Pinpoint the cell where the given text exists, returning its [X, Y] midpoint coordinate. 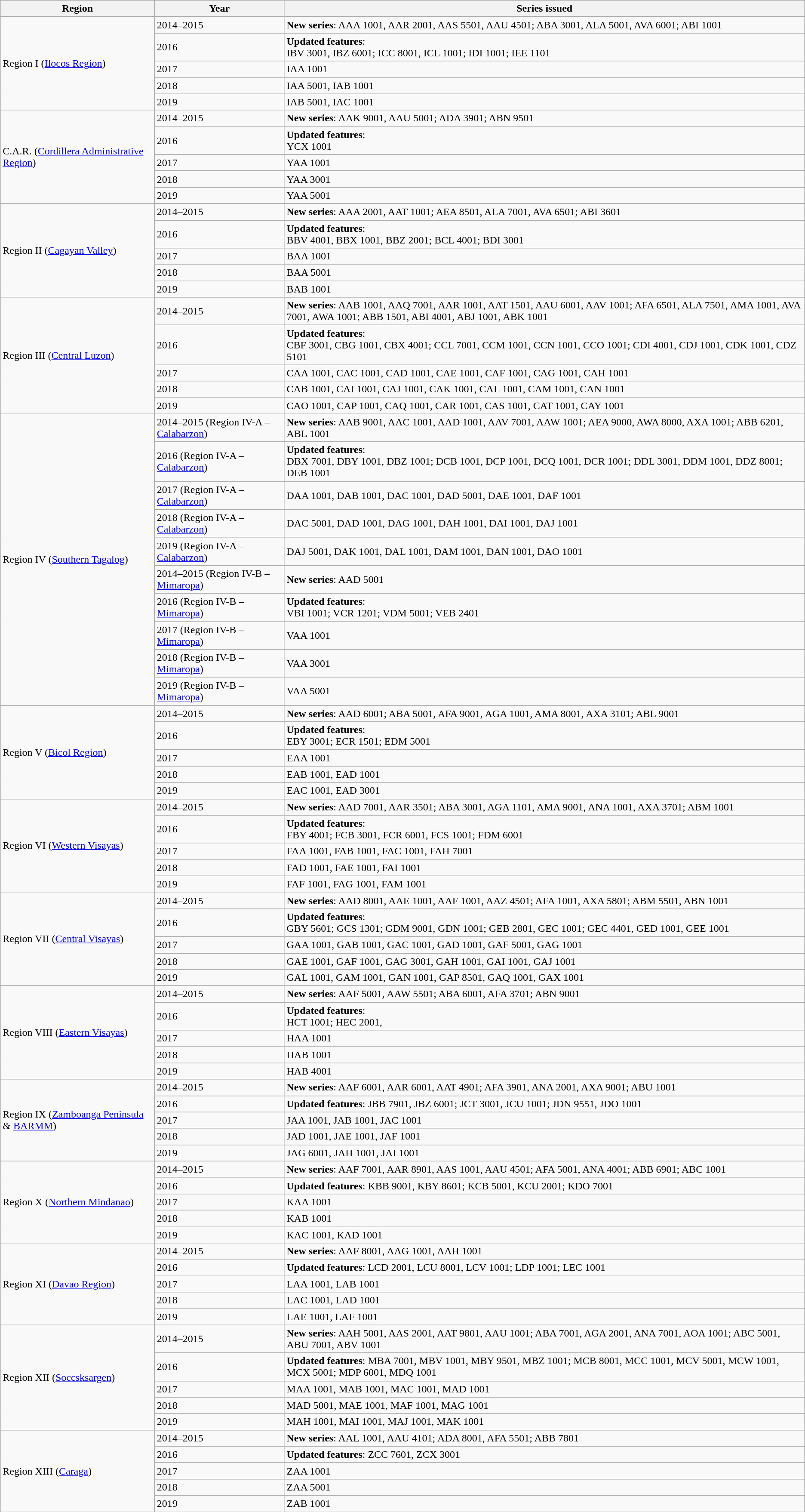
New series: AAA 1001, AAR 2001, AAS 5501, AAU 4501; ABA 3001, ALA 5001, AVA 6001; ABI 1001 [544, 25]
C.A.R. (Cordillera Administrative Region) [77, 157]
Updated features:CBF 3001, CBG 1001, CBX 4001; CCL 7001, CCM 1001, CCN 1001, CCO 1001; CDI 4001, CDJ 1001, CDK 1001, CDZ 5101 [544, 345]
Region IX (Zamboanga Peninsula & BARMM) [77, 1120]
JAD 1001, JAE 1001, JAF 1001 [544, 1136]
HAB 1001 [544, 1055]
CAB 1001, CAI 1001, CAJ 1001, CAK 1001, CAL 1001, CAM 1001, CAN 1001 [544, 389]
VAA 5001 [544, 692]
BAA 1001 [544, 256]
YAA 5001 [544, 195]
New series: AAA 2001, AAT 1001; AEA 8501, ALA 7001, AVA 6501; ABI 3601 [544, 212]
Updated features:FBY 4001; FCB 3001, FCR 6001, FCS 1001; FDM 6001 [544, 829]
FAA 1001, FAB 1001, FAC 1001, FAH 7001 [544, 851]
New series: AAD 8001, AAE 1001, AAF 1001, AAZ 4501; AFA 1001, AXA 5801; ABM 5501, ABN 1001 [544, 900]
2017 (Region IV-B – Mimaropa) [219, 635]
2017 (Region IV-A – Calabarzon) [219, 496]
Region I (Ilocos Region) [77, 64]
LAA 1001, LAB 1001 [544, 1284]
Updated features:BBV 4001, BBX 1001, BBZ 2001; BCL 4001; BDI 3001 [544, 234]
Region [77, 9]
MAD 5001, MAE 1001, MAF 1001, MAG 1001 [544, 1405]
Region II (Cagayan Valley) [77, 250]
MAA 1001, MAB 1001, MAC 1001, MAD 1001 [544, 1389]
DAA 1001, DAB 1001, DAC 1001, DAD 5001, DAE 1001, DAF 1001 [544, 496]
KAC 1001, KAD 1001 [544, 1235]
Updated features: JBB 7901, JBZ 6001; JCT 3001, JCU 1001; JDN 9551, JDO 1001 [544, 1104]
HAA 1001 [544, 1038]
2014–2015 (Region IV-A – Calabarzon) [219, 428]
New series: AAF 5001, AAW 5501; ABA 6001, AFA 3701; ABN 9001 [544, 994]
Updated features:DBX 7001, DBY 1001, DBZ 1001; DCB 1001, DCP 1001, DCQ 1001, DCR 1001; DDL 3001, DDM 1001, DDZ 8001; DEB 1001 [544, 462]
ZAB 1001 [544, 1503]
2019 (Region IV-B – Mimaropa) [219, 692]
LAE 1001, LAF 1001 [544, 1317]
Region VI (Western Visayas) [77, 846]
New series: AAB 9001, AAC 1001, AAD 1001, AAV 7001, AAW 1001; AEA 9000, AWA 8000, AXA 1001; ABB 6201, ABL 1001 [544, 428]
YAA 3001 [544, 179]
Updated features: KBB 9001, KBY 8601; KCB 5001, KCU 2001; KDO 7001 [544, 1186]
Region V (Bicol Region) [77, 752]
ZAA 5001 [544, 1487]
CAA 1001, CAC 1001, CAD 1001, CAE 1001, CAF 1001, CAG 1001, CAH 1001 [544, 373]
New series: AAL 1001, AAU 4101; ADA 8001, AFA 5501; ABB 7801 [544, 1438]
JAG 6001, JAH 1001, JAI 1001 [544, 1153]
Year [219, 9]
Updated features:GBY 5601; GCS 1301; GDM 9001, GDN 1001; GEB 2801, GEC 1001; GEC 4401, GED 1001, GEE 1001 [544, 922]
JAA 1001, JAB 1001, JAC 1001 [544, 1120]
HAB 4001 [544, 1071]
VAA 1001 [544, 635]
2016 (Region IV-A – Calabarzon) [219, 462]
IAB 5001, IAC 1001 [544, 102]
KAB 1001 [544, 1218]
KAA 1001 [544, 1202]
New series: AAH 5001, AAS 2001, AAT 9801, AAU 1001; ABA 7001, AGA 2001, ANA 7001, AOA 1001; ABC 5001, ABU 7001, ABV 1001 [544, 1339]
VAA 3001 [544, 663]
Region III (Central Luzon) [77, 355]
BAB 1001 [544, 289]
Region XII (Soccsksargen) [77, 1377]
MAH 1001, MAI 1001, MAJ 1001, MAK 1001 [544, 1422]
Region XI (Davao Region) [77, 1284]
FAF 1001, FAG 1001, FAM 1001 [544, 884]
Updated features: LCD 2001, LCU 8001, LCV 1001; LDP 1001; LEC 1001 [544, 1268]
New series: AAD 7001, AAR 3501; ABA 3001, AGA 1101, AMA 9001, ANA 1001, AXA 3701; ABM 1001 [544, 807]
GAL 1001, GAM 1001, GAN 1001, GAP 8501, GAQ 1001, GAX 1001 [544, 978]
IAA 5001, IAB 1001 [544, 86]
Region VII (Central Visayas) [77, 939]
BAA 5001 [544, 273]
Updated features:EBY 3001; ECR 1501; EDM 5001 [544, 736]
2016 (Region IV-B – Mimaropa) [219, 607]
FAD 1001, FAE 1001, FAI 1001 [544, 868]
LAC 1001, LAD 1001 [544, 1300]
New series: AAF 8001, AAG 1001, AAH 1001 [544, 1251]
New series: AAF 6001, AAR 6001, AAT 4901; AFA 3901, ANA 2001, AXA 9001; ABU 1001 [544, 1087]
GAA 1001, GAB 1001, GAC 1001, GAD 1001, GAF 5001, GAG 1001 [544, 945]
Series issued [544, 9]
EAB 1001, EAD 1001 [544, 774]
Region VIII (Eastern Visayas) [77, 1032]
Region IV (Southern Tagalog) [77, 560]
New series: AAD 6001; ABA 5001, AFA 9001, AGA 1001, AMA 8001, AXA 3101; ABL 9001 [544, 714]
Updated features:YCX 1001 [544, 140]
New series: AAD 5001 [544, 579]
2018 (Region IV-A – Calabarzon) [219, 523]
GAE 1001, GAF 1001, GAG 3001, GAH 1001, GAI 1001, GAJ 1001 [544, 961]
Updated features:HCT 1001; HEC 2001, [544, 1016]
New series: AAK 9001, AAU 5001; ADA 3901; ABN 9501 [544, 118]
Region XIII (Caraga) [77, 1471]
DAC 5001, DAD 1001, DAG 1001, DAH 1001, DAI 1001, DAJ 1001 [544, 523]
EAA 1001 [544, 758]
2019 (Region IV-A – Calabarzon) [219, 551]
Updated features: ZCC 7601, ZCX 3001 [544, 1454]
2014–2015 (Region IV-B – Mimaropa) [219, 579]
DAJ 5001, DAK 1001, DAL 1001, DAM 1001, DAN 1001, DAO 1001 [544, 551]
Updated features:VBI 1001; VCR 1201; VDM 5001; VEB 2401 [544, 607]
2018 (Region IV-B – Mimaropa) [219, 663]
Region X (Northern Mindanao) [77, 1202]
EAC 1001, EAD 3001 [544, 791]
CAO 1001, CAP 1001, CAQ 1001, CAR 1001, CAS 1001, CAT 1001, CAY 1001 [544, 406]
Updated features: MBA 7001, MBV 1001, MBY 9501, MBZ 1001; MCB 8001, MCC 1001, MCV 5001, MCW 1001, MCX 5001; MDP 6001, MDQ 1001 [544, 1367]
YAA 1001 [544, 163]
ZAA 1001 [544, 1471]
New series: AAF 7001, AAR 8901, AAS 1001, AAU 4501; AFA 5001, ANA 4001; ABB 6901; ABC 1001 [544, 1169]
IAA 1001 [544, 69]
Updated features:IBV 3001, IBZ 6001; ICC 8001, ICL 1001; IDI 1001; IEE 1101 [544, 47]
